Locate the cell with the specified text and output its (X, Y) center coordinate. 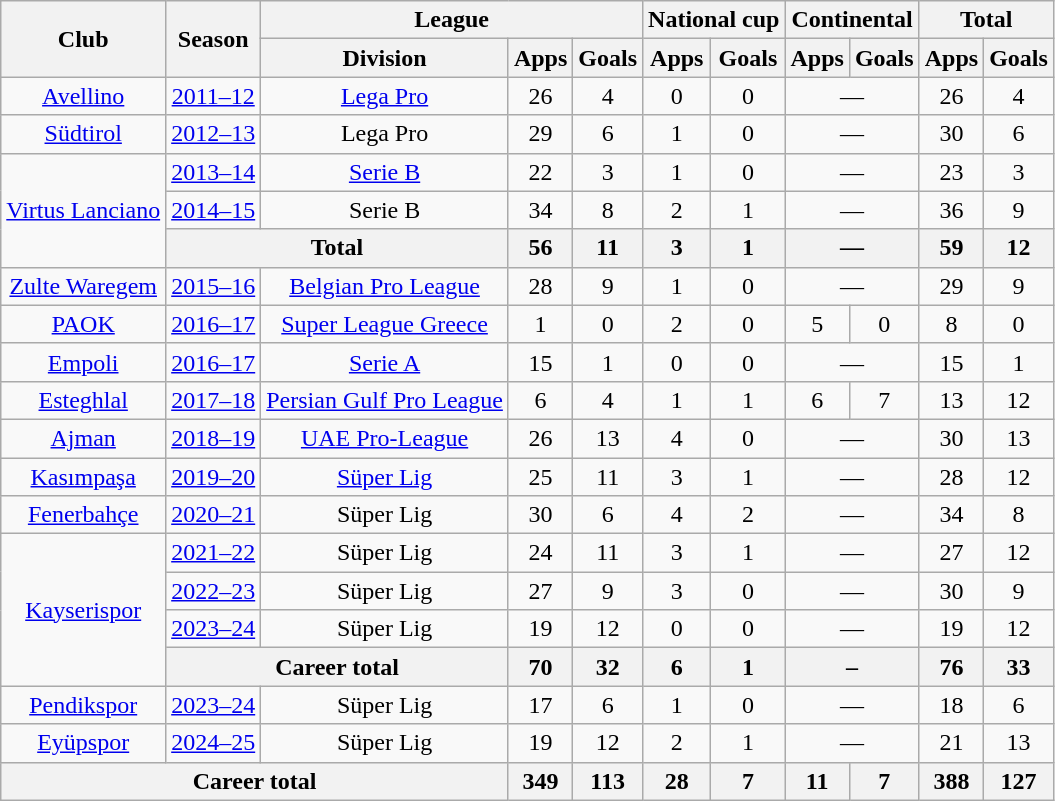
Südtirol (84, 134)
70 (540, 667)
Esteghlal (84, 400)
Season (214, 39)
2013–14 (214, 172)
21 (951, 743)
Serie A (385, 362)
2024–25 (214, 743)
17 (540, 705)
349 (540, 781)
24 (540, 553)
Continental (852, 20)
Kasımpaşa (84, 477)
Avellino (84, 96)
2019–20 (214, 477)
Belgian Pro League (385, 286)
Eyüpspor (84, 743)
2021–22 (214, 553)
22 (540, 172)
Division (385, 58)
36 (951, 210)
– (852, 667)
2017–18 (214, 400)
UAE Pro-League (385, 438)
Zulte Waregem (84, 286)
113 (608, 781)
Kayserispor (84, 610)
Fenerbahçe (84, 515)
59 (951, 248)
56 (540, 248)
2015–16 (214, 286)
Super League Greece (385, 324)
33 (1019, 667)
Empoli (84, 362)
76 (951, 667)
127 (1019, 781)
18 (951, 705)
Virtus Lanciano (84, 210)
25 (540, 477)
Club (84, 39)
League (452, 20)
2012–13 (214, 134)
388 (951, 781)
2011–12 (214, 96)
5 (817, 324)
Ajman (84, 438)
2014–15 (214, 210)
National cup (714, 20)
2022–23 (214, 591)
PAOK (84, 324)
32 (608, 667)
23 (951, 172)
Persian Gulf Pro League (385, 400)
2020–21 (214, 515)
2018–19 (214, 438)
Pendikspor (84, 705)
